Capture the cell that displays the provided text and extract its (x, y) central coordinate. 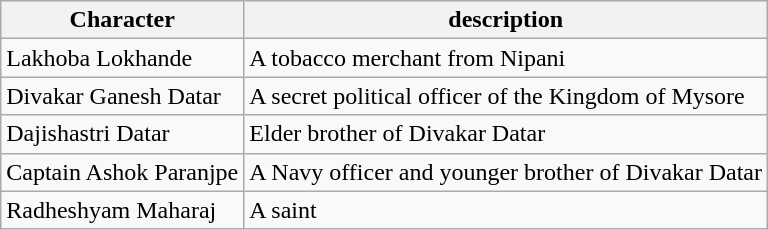
description (506, 20)
Character (122, 20)
Lakhoba Lokhande (122, 58)
Divakar Ganesh Datar (122, 96)
Captain Ashok Paranjpe (122, 172)
A saint (506, 210)
Radheshyam Maharaj (122, 210)
A Navy officer and younger brother of Divakar Datar (506, 172)
Elder brother of Divakar Datar (506, 134)
Dajishastri Datar (122, 134)
A tobacco merchant from Nipani (506, 58)
A secret political officer of the Kingdom of Mysore (506, 96)
